Pinpoint the cell where the given text exists, returning its [X, Y] midpoint coordinate. 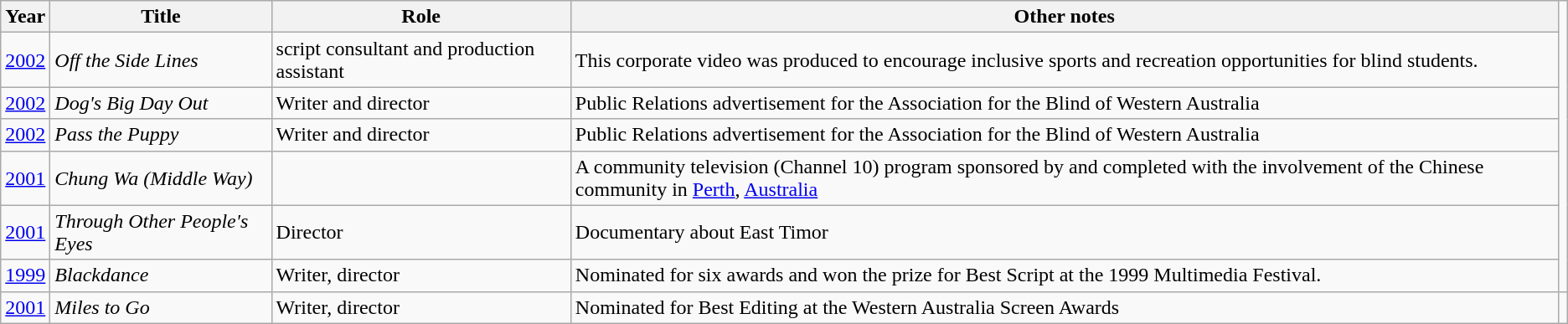
Off the Side Lines [161, 60]
A community television (Channel 10) program sponsored by and completed with the involvement of the Chinese community in Perth, Australia [1064, 177]
Nominated for six awards and won the prize for Best Script at the 1999 Multimedia Festival. [1064, 275]
Pass the Puppy [161, 135]
Director [420, 233]
Blackdance [161, 275]
Documentary about East Timor [1064, 233]
Chung Wa (Middle Way) [161, 177]
script consultant and production assistant [420, 60]
Year [25, 17]
1999 [25, 275]
Title [161, 17]
This corporate video was produced to encourage inclusive sports and recreation opportunities for blind students. [1064, 60]
Nominated for Best Editing at the Western Australia Screen Awards [1064, 307]
Miles to Go [161, 307]
Other notes [1064, 17]
Dog's Big Day Out [161, 103]
Through Other People's Eyes [161, 233]
Role [420, 17]
